From the cell containing the given text, extract its center point as [X, Y] coordinate. 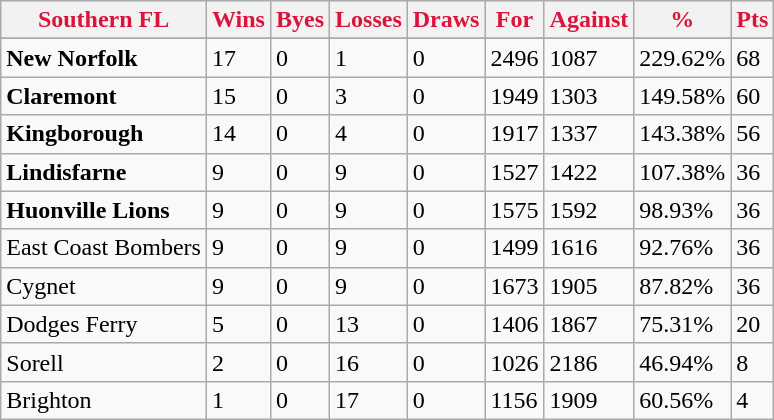
Cygnet [104, 286]
98.93% [682, 210]
2496 [514, 58]
Brighton [104, 400]
Kingborough [104, 134]
16 [369, 362]
1909 [589, 400]
1905 [589, 286]
149.58% [682, 96]
75.31% [682, 324]
46.94% [682, 362]
1575 [514, 210]
14 [238, 134]
3 [369, 96]
1406 [514, 324]
Pts [752, 20]
1673 [514, 286]
Lindisfarne [104, 172]
13 [369, 324]
New Norfolk [104, 58]
60.56% [682, 400]
1499 [514, 248]
143.38% [682, 134]
1087 [589, 58]
68 [752, 58]
15 [238, 96]
20 [752, 324]
8 [752, 362]
Dodges Ferry [104, 324]
East Coast Bombers [104, 248]
1156 [514, 400]
5 [238, 324]
1422 [589, 172]
Byes [300, 20]
60 [752, 96]
2186 [589, 362]
Sorell [104, 362]
Losses [369, 20]
For [514, 20]
1867 [589, 324]
107.38% [682, 172]
Southern FL [104, 20]
1917 [514, 134]
Wins [238, 20]
92.76% [682, 248]
1026 [514, 362]
1303 [589, 96]
87.82% [682, 286]
56 [752, 134]
1337 [589, 134]
1592 [589, 210]
Draws [446, 20]
1616 [589, 248]
1527 [514, 172]
Claremont [104, 96]
% [682, 20]
Against [589, 20]
229.62% [682, 58]
2 [238, 362]
1949 [514, 96]
Huonville Lions [104, 210]
